Detect which cell encompasses the target text, then output its (X, Y) center coordinate. 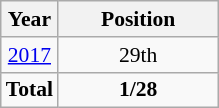
Position (138, 19)
29th (138, 55)
1/28 (138, 90)
Total (30, 90)
Year (30, 19)
2017 (30, 55)
